For the text-containing cell, return its midpoint in (X, Y) coordinate format. 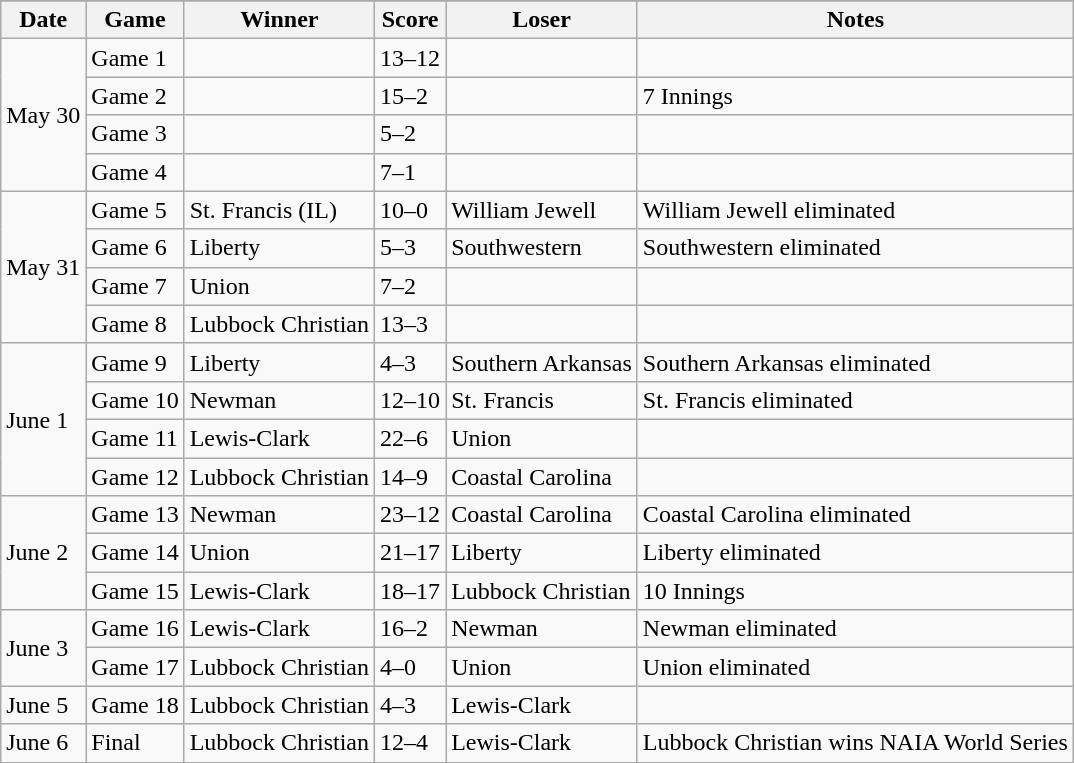
7–1 (410, 172)
June 2 (44, 553)
St. Francis (542, 400)
Game 4 (135, 172)
Game 10 (135, 400)
Score (410, 20)
Southern Arkansas (542, 362)
18–17 (410, 591)
June 5 (44, 705)
4–0 (410, 667)
Game 1 (135, 58)
12–10 (410, 400)
5–2 (410, 134)
Game 18 (135, 705)
May 30 (44, 115)
Southwestern (542, 248)
Newman eliminated (855, 629)
Game 9 (135, 362)
June 3 (44, 648)
Southern Arkansas eliminated (855, 362)
St. Francis eliminated (855, 400)
Game 12 (135, 477)
5–3 (410, 248)
10–0 (410, 210)
13–12 (410, 58)
13–3 (410, 324)
15–2 (410, 96)
7–2 (410, 286)
June 1 (44, 419)
Game 15 (135, 591)
Game 3 (135, 134)
Game 16 (135, 629)
Loser (542, 20)
Coastal Carolina eliminated (855, 515)
16–2 (410, 629)
Game (135, 20)
Game 8 (135, 324)
William Jewell eliminated (855, 210)
Game 13 (135, 515)
Game 11 (135, 438)
Game 6 (135, 248)
12–4 (410, 743)
Final (135, 743)
Notes (855, 20)
Date (44, 20)
14–9 (410, 477)
Game 7 (135, 286)
June 6 (44, 743)
Game 17 (135, 667)
Game 2 (135, 96)
23–12 (410, 515)
May 31 (44, 267)
10 Innings (855, 591)
Liberty eliminated (855, 553)
22–6 (410, 438)
Game 14 (135, 553)
St. Francis (IL) (279, 210)
Southwestern eliminated (855, 248)
Winner (279, 20)
Lubbock Christian wins NAIA World Series (855, 743)
Union eliminated (855, 667)
7 Innings (855, 96)
21–17 (410, 553)
William Jewell (542, 210)
Game 5 (135, 210)
